Capture the cell that displays the provided text and extract its [x, y] central coordinate. 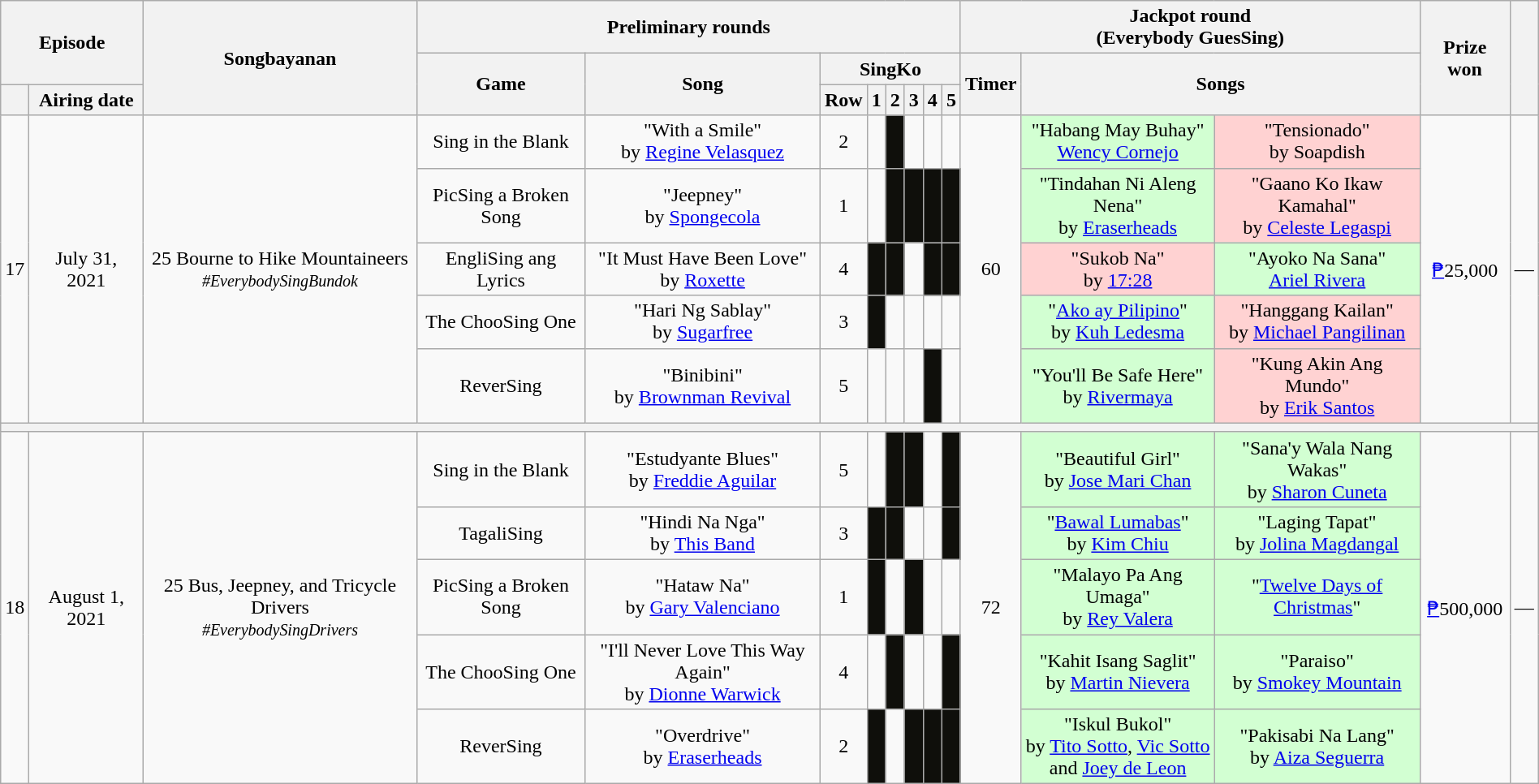
25 Bourne to Hike Mountaineers#EverybodySingBundok [281, 269]
Songs [1221, 84]
"Sukob Na"by 17:28 [1118, 269]
Game [500, 84]
Song [703, 84]
"Hindi Na Nga"by This Band [703, 532]
Songbayanan [281, 58]
"Habang May Buhay"Wency Cornejo [1118, 141]
"Twelve Days of Christmas" [1317, 597]
"Hanggang Kailan"by Michael Pangilinan [1317, 321]
"Bawal Lumabas"by Kim Chiu [1118, 532]
17 [15, 269]
"It Must Have Been Love"by Roxette [703, 269]
SingKo [890, 69]
"Beautiful Girl"by Jose Mari Chan [1118, 469]
"Pakisabi Na Lang"by Aiza Seguerra [1317, 747]
August 1, 2021 [86, 607]
"With a Smile"by Regine Velasquez [703, 141]
"You'll Be Safe Here"by Rivermaya [1118, 386]
Row [843, 100]
"Laging Tapat"by Jolina Magdangal [1317, 532]
"Overdrive"by Eraserheads [703, 747]
"Malayo Pa Ang Umaga"by Rey Valera [1118, 597]
₱500,000 [1464, 607]
25 Bus, Jeepney, and Tricycle Drivers#EverybodySingDrivers [281, 607]
"Jeepney"by Spongecola [703, 205]
"Sana'y Wala Nang Wakas"by Sharon Cuneta [1317, 469]
72 [990, 607]
"Tensionado"by Soapdish [1317, 141]
"Estudyante Blues"by Freddie Aguilar [703, 469]
"Gaano Ko Ikaw Kamahal"by Celeste Legaspi [1317, 205]
"Tindahan Ni Aleng Nena"by Eraserheads [1118, 205]
Prize won [1464, 58]
Preliminary rounds [688, 28]
"Iskul Bukol"by Tito Sotto, Vic Sotto and Joey de Leon [1118, 747]
TagaliSing [500, 532]
"I'll Never Love This Way Again"by Dionne Warwick [703, 672]
"Ayoko Na Sana"Ariel Rivera [1317, 269]
"Hataw Na"by Gary Valenciano [703, 597]
Episode [72, 42]
Jackpot round(Everybody GuesSing) [1190, 28]
"Hari Ng Sablay"by Sugarfree [703, 321]
"Binibini"by Brownman Revival [703, 386]
"Paraiso"by Smokey Mountain [1317, 672]
60 [990, 269]
"Kahit Isang Saglit"by Martin Nievera [1118, 672]
Timer [990, 84]
"Ako ay Pilipino"by Kuh Ledesma [1118, 321]
18 [15, 607]
July 31, 2021 [86, 269]
Airing date [86, 100]
"Kung Akin Ang Mundo"by Erik Santos [1317, 386]
₱25,000 [1464, 269]
EngliSing ang Lyrics [500, 269]
